Return [x, y] of the center of cell containing provided text 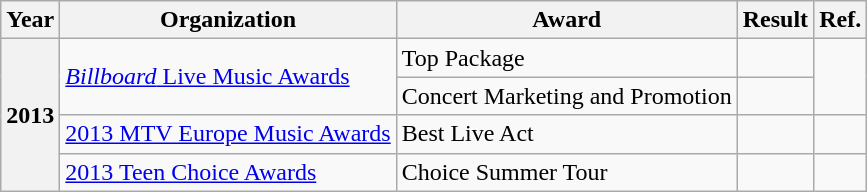
Award [566, 20]
Ref. [840, 20]
2013 MTV Europe Music Awards [228, 134]
Concert Marketing and Promotion [566, 96]
2013 Teen Choice Awards [228, 172]
Choice Summer Tour [566, 172]
Billboard Live Music Awards [228, 77]
Top Package [566, 58]
2013 [30, 115]
Organization [228, 20]
Result [775, 20]
Year [30, 20]
Best Live Act [566, 134]
